Search for the cell housing the specified text and yield its (x, y) center coordinate. 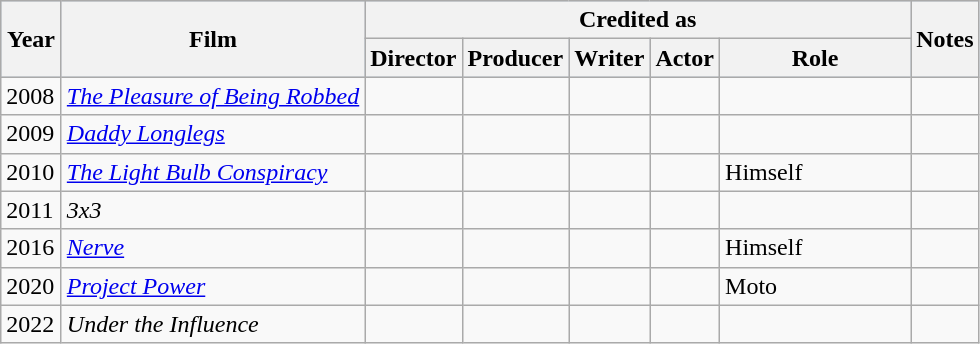
Role (816, 58)
The Light Bulb Conspiracy (212, 172)
Film (212, 39)
2020 (32, 286)
Project Power (212, 286)
Nerve (212, 248)
Daddy Longlegs (212, 134)
2008 (32, 96)
Credited as (638, 20)
Under the Influence (212, 324)
Notes (945, 39)
Moto (816, 286)
3x3 (212, 210)
Actor (685, 58)
Producer (516, 58)
Director (414, 58)
Writer (610, 58)
2009 (32, 134)
2010 (32, 172)
Year (32, 39)
2022 (32, 324)
2016 (32, 248)
The Pleasure of Being Robbed (212, 96)
2011 (32, 210)
